Determine the (x, y) coordinate at the center of the cell enclosing the given text.  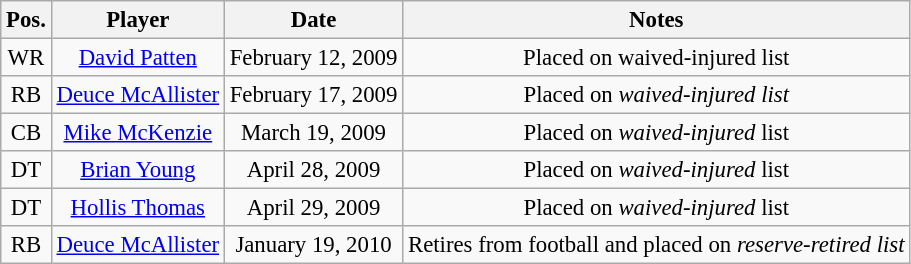
Mike McKenzie (138, 133)
Notes (656, 20)
Player (138, 20)
Date (313, 20)
January 19, 2010 (313, 245)
April 28, 2009 (313, 170)
David Patten (138, 58)
February 12, 2009 (313, 58)
March 19, 2009 (313, 133)
April 29, 2009 (313, 208)
CB (26, 133)
Retires from football and placed on reserve-retired list (656, 245)
February 17, 2009 (313, 95)
WR (26, 58)
Pos. (26, 20)
Hollis Thomas (138, 208)
Brian Young (138, 170)
